Capture the cell that displays the provided text and extract its (x, y) central coordinate. 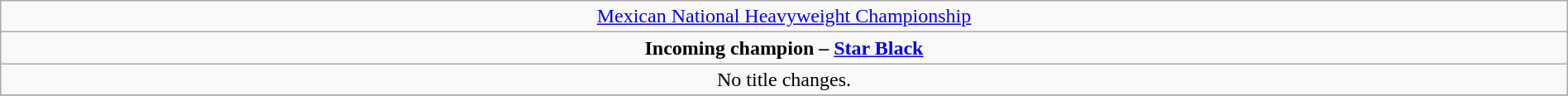
Mexican National Heavyweight Championship (784, 17)
Incoming champion – Star Black (784, 48)
No title changes. (784, 79)
